Scan for the cell matching the given text and deliver its [x, y] coordinate at center. 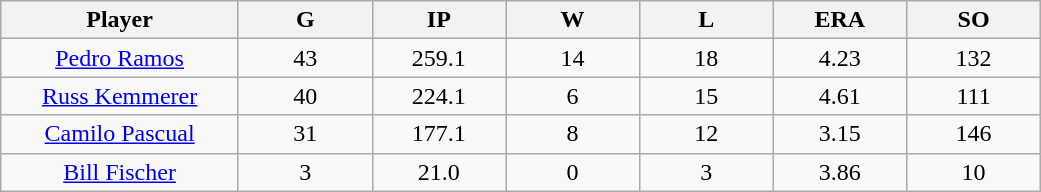
3.86 [840, 172]
43 [305, 58]
Pedro Ramos [120, 58]
6 [573, 96]
Russ Kemmerer [120, 96]
W [573, 20]
12 [706, 134]
0 [573, 172]
146 [974, 134]
132 [974, 58]
IP [439, 20]
111 [974, 96]
40 [305, 96]
224.1 [439, 96]
L [706, 20]
31 [305, 134]
21.0 [439, 172]
15 [706, 96]
4.61 [840, 96]
3.15 [840, 134]
ERA [840, 20]
SO [974, 20]
8 [573, 134]
10 [974, 172]
177.1 [439, 134]
14 [573, 58]
18 [706, 58]
Player [120, 20]
259.1 [439, 58]
Camilo Pascual [120, 134]
Bill Fischer [120, 172]
G [305, 20]
4.23 [840, 58]
